Return the (X, Y) coordinate for the center point of the cell that contains the specified text.  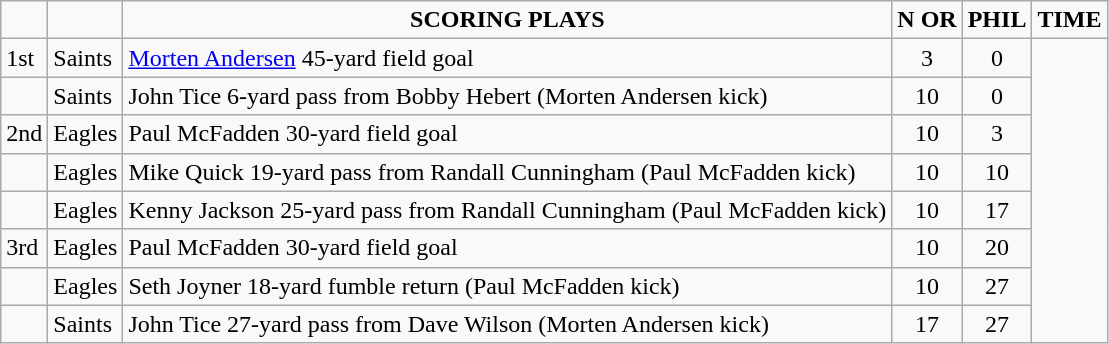
PHIL (997, 20)
Mike Quick 19-yard pass from Randall Cunningham (Paul McFadden kick) (508, 172)
3rd (24, 248)
1st (24, 58)
John Tice 27-yard pass from Dave Wilson (Morten Andersen kick) (508, 324)
2nd (24, 134)
Kenny Jackson 25-yard pass from Randall Cunningham (Paul McFadden kick) (508, 210)
Morten Andersen 45-yard field goal (508, 58)
John Tice 6-yard pass from Bobby Hebert (Morten Andersen kick) (508, 96)
Seth Joyner 18-yard fumble return (Paul McFadden kick) (508, 286)
N OR (927, 20)
TIME (1070, 20)
SCORING PLAYS (508, 20)
20 (997, 248)
